Detect which cell encompasses the target text, then output its [X, Y] center coordinate. 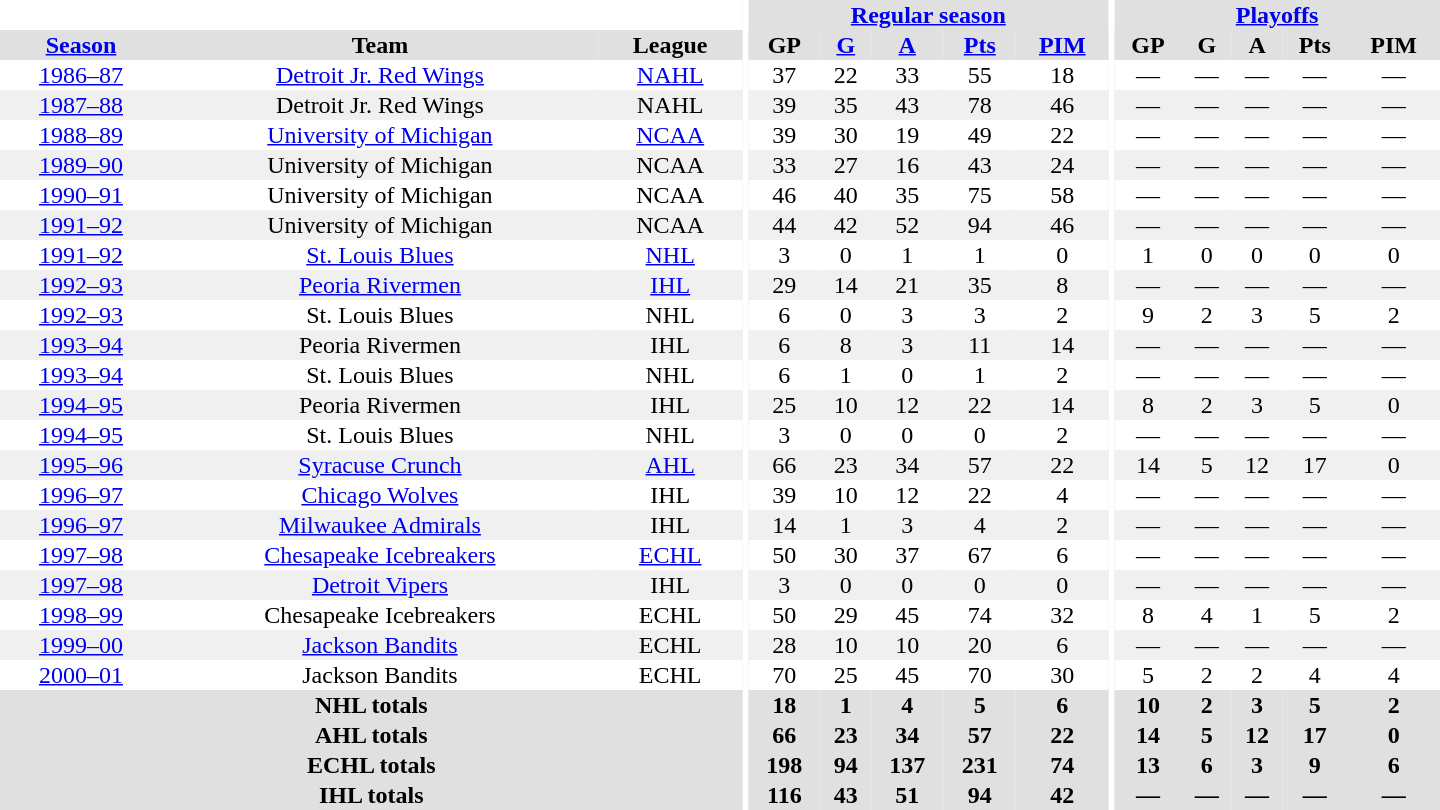
Milwaukee Admirals [380, 525]
Season [81, 45]
League [670, 45]
19 [908, 135]
78 [980, 105]
Chicago Wolves [380, 495]
Syracuse Crunch [380, 465]
116 [784, 795]
NHL totals [371, 705]
Team [380, 45]
Playoffs [1277, 15]
67 [980, 555]
AHL [670, 465]
1989–90 [81, 165]
1988–89 [81, 135]
55 [980, 75]
27 [846, 165]
231 [980, 765]
1999–00 [81, 645]
1986–87 [81, 75]
49 [980, 135]
24 [1062, 165]
1987–88 [81, 105]
32 [1062, 615]
44 [784, 225]
40 [846, 195]
13 [1148, 765]
1995–96 [81, 465]
28 [784, 645]
ECHL totals [371, 765]
11 [980, 345]
51 [908, 795]
198 [784, 765]
20 [980, 645]
1990–91 [81, 195]
AHL totals [371, 735]
75 [980, 195]
Detroit Vipers [380, 585]
2000–01 [81, 675]
52 [908, 225]
Regular season [928, 15]
IHL totals [371, 795]
21 [908, 285]
58 [1062, 195]
1998–99 [81, 615]
137 [908, 765]
16 [908, 165]
